Search for the cell housing the specified text and yield its (X, Y) center coordinate. 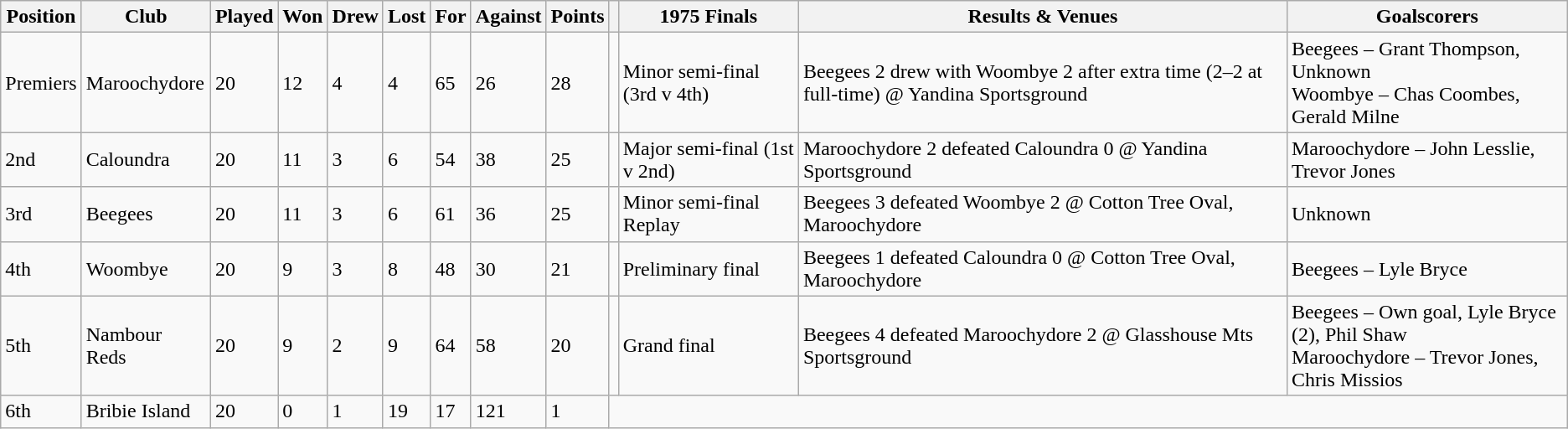
Bribie Island (146, 411)
Nambour Reds (146, 345)
19 (406, 411)
Woombye (146, 268)
26 (508, 82)
Maroochydore – John Lesslie, Trevor Jones (1427, 159)
58 (508, 345)
Club (146, 17)
Caloundra (146, 159)
Beegees – Lyle Bryce (1427, 268)
Beegees 3 defeated Woombye 2 @ Cotton Tree Oval, Maroochydore (1042, 214)
2nd (41, 159)
1975 Finals (709, 17)
Premiers (41, 82)
Maroochydore 2 defeated Caloundra 0 @ Yandina Sportsground (1042, 159)
8 (406, 268)
0 (303, 411)
30 (508, 268)
Drew (355, 17)
61 (451, 214)
Minor semi-final (3rd v 4th) (709, 82)
Preliminary final (709, 268)
48 (451, 268)
For (451, 17)
17 (451, 411)
3rd (41, 214)
21 (578, 268)
121 (508, 411)
5th (41, 345)
28 (578, 82)
64 (451, 345)
38 (508, 159)
Beegees – Own goal, Lyle Bryce (2), Phil ShawMaroochydore – Trevor Jones, Chris Missios (1427, 345)
2 (355, 345)
Minor semi-final Replay (709, 214)
6th (41, 411)
Beegees 1 defeated Caloundra 0 @ Cotton Tree Oval, Maroochydore (1042, 268)
Against (508, 17)
Major semi-final (1st v 2nd) (709, 159)
Beegees 4 defeated Maroochydore 2 @ Glasshouse Mts Sportsground (1042, 345)
Grand final (709, 345)
4th (41, 268)
54 (451, 159)
Played (244, 17)
36 (508, 214)
Goalscorers (1427, 17)
Won (303, 17)
Points (578, 17)
Unknown (1427, 214)
Beegees (146, 214)
Lost (406, 17)
Maroochydore (146, 82)
12 (303, 82)
Results & Venues (1042, 17)
65 (451, 82)
Position (41, 17)
Beegees 2 drew with Woombye 2 after extra time (2–2 at full-time) @ Yandina Sportsground (1042, 82)
Beegees – Grant Thompson, UnknownWoombye – Chas Coombes, Gerald Milne (1427, 82)
